From the cell containing the given text, extract its center point as (x, y) coordinate. 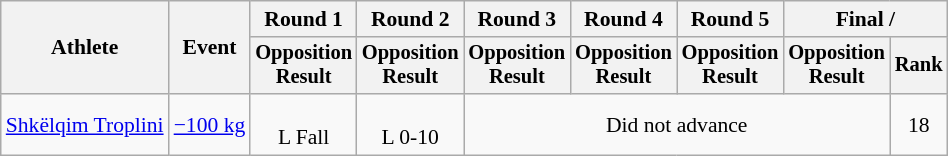
18 (919, 124)
Final / (865, 19)
L 0-10 (410, 124)
Athlete (85, 48)
Shkëlqim Troplini (85, 124)
Event (210, 48)
Round 1 (304, 19)
Round 2 (410, 19)
Round 5 (730, 19)
Did not advance (677, 124)
Round 4 (624, 19)
−100 kg (210, 124)
Rank (919, 66)
Round 3 (518, 19)
L Fall (304, 124)
